Return (x, y) of the center of cell containing provided text 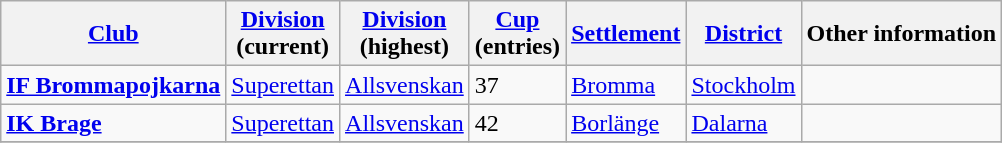
Other information (902, 34)
Division (highest) (405, 34)
Club (114, 34)
Dalarna (744, 123)
Settlement (626, 34)
Bromma (626, 85)
Division (current) (283, 34)
Borlänge (626, 123)
Stockholm (744, 85)
IF Brommapojkarna (114, 85)
District (744, 34)
42 (517, 123)
37 (517, 85)
Cup (entries) (517, 34)
IK Brage (114, 123)
